Provide the [x, y] coordinate of the cell's center where the given text is located.  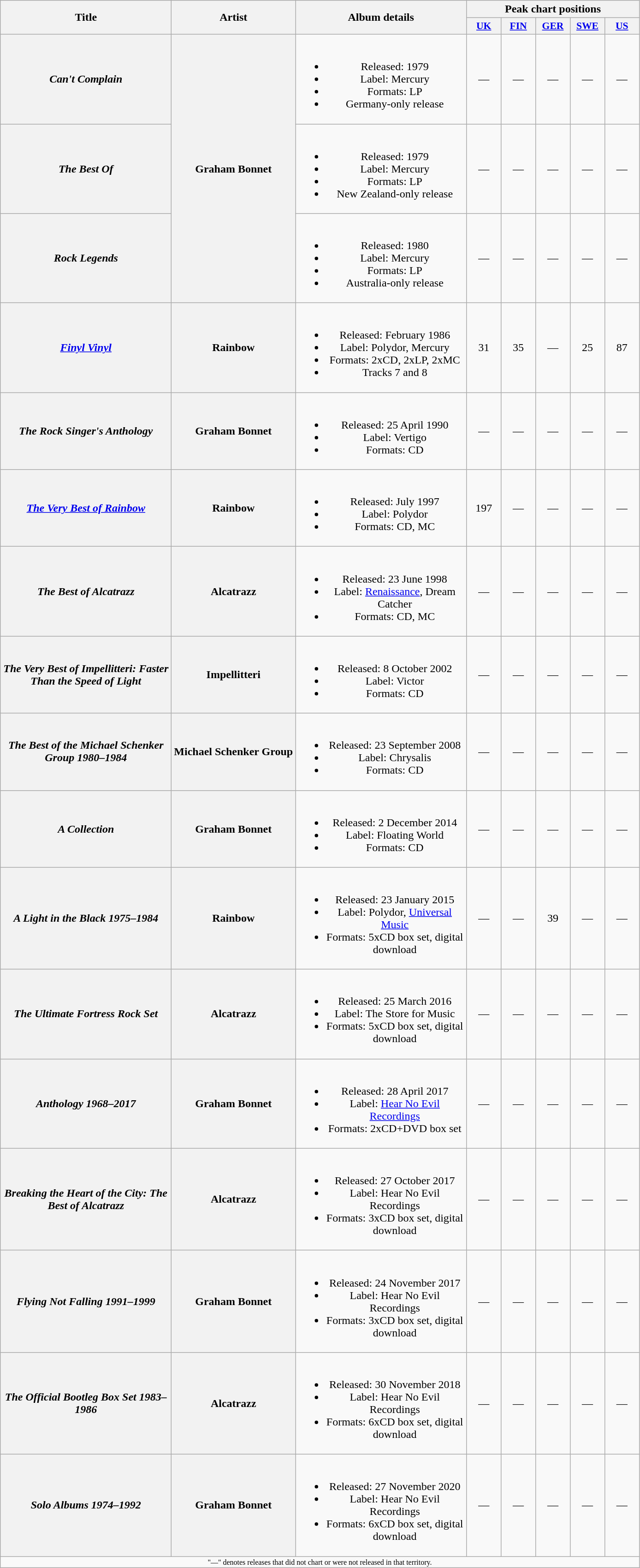
31 [484, 348]
The Official Bootleg Box Set 1983–1986 [86, 1403]
Released: 28 April 2017Label: Hear No Evil RecordingsFormats: 2xCD+DVD box set [381, 1103]
FIN [518, 26]
Rock Legends [86, 258]
Released: February 1986Label: Polydor, MercuryFormats: 2xCD, 2xLP, 2xMCTracks 7 and 8 [381, 348]
Released: 1979Label: MercuryFormats: LPNew Zealand-only release [381, 168]
Released: 23 January 2015Label: Polydor, Universal MusicFormats: 5xCD box set, digital download [381, 918]
Michael Schenker Group [233, 752]
Breaking the Heart of the City: The Best of Alcatrazz [86, 1199]
Released: 27 November 2020Label: Hear No Evil RecordingsFormats: 6xCD box set, digital download [381, 1505]
The Best of the Michael Schenker Group 1980–1984 [86, 752]
A Light in the Black 1975–1984 [86, 918]
Anthology 1968–2017 [86, 1103]
The Very Best of Impellitteri: Faster Than the Speed of Light [86, 674]
Released: 1980Label: MercuryFormats: LPAustralia-only release [381, 258]
UK [484, 26]
A Collection [86, 829]
US [622, 26]
25 [587, 348]
Released: 23 June 1998Label: Renaissance, Dream CatcherFormats: CD, MC [381, 591]
Released: 25 April 1990Label: VertigoFormats: CD [381, 431]
The Very Best of Rainbow [86, 508]
Released: 25 March 2016Label: The Store for MusicFormats: 5xCD box set, digital download [381, 1014]
39 [553, 918]
Released: 24 November 2017Label: Hear No Evil RecordingsFormats: 3xCD box set, digital download [381, 1301]
Impellitteri [233, 674]
Released: 8 October 2002Label: VictorFormats: CD [381, 674]
Flying Not Falling 1991–1999 [86, 1301]
Released: 23 September 2008Label: ChrysalisFormats: CD [381, 752]
Artist [233, 18]
Released: July 1997Label: PolydorFormats: CD, MC [381, 508]
Released: 2 December 2014Label: Floating WorldFormats: CD [381, 829]
Peak chart positions [553, 9]
87 [622, 348]
SWE [587, 26]
The Rock Singer's Anthology [86, 431]
197 [484, 508]
Released: 27 October 2017Label: Hear No Evil RecordingsFormats: 3xCD box set, digital download [381, 1199]
The Best of Alcatrazz [86, 591]
Can't Complain [86, 79]
Released: 1979Label: MercuryFormats: LPGermany-only release [381, 79]
35 [518, 348]
Album details [381, 18]
Finyl Vinyl [86, 348]
GER [553, 26]
"—" denotes releases that did not chart or were not released in that territory. [320, 1562]
The Best Of [86, 168]
Solo Albums 1974–1992 [86, 1505]
The Ultimate Fortress Rock Set [86, 1014]
Title [86, 18]
Released: 30 November 2018Label: Hear No Evil RecordingsFormats: 6xCD box set, digital download [381, 1403]
